Return the [x, y] coordinate for the center point of the cell that contains the specified text.  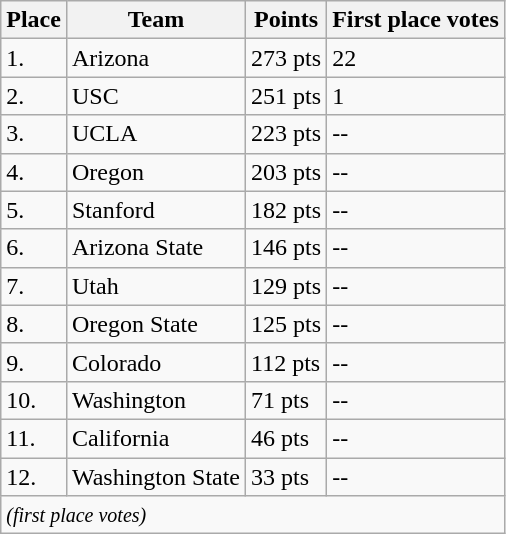
2. [34, 96]
8. [34, 324]
Oregon [156, 172]
182 pts [286, 210]
273 pts [286, 58]
251 pts [286, 96]
Arizona State [156, 248]
203 pts [286, 172]
California [156, 438]
33 pts [286, 477]
Utah [156, 286]
1. [34, 58]
(first place votes) [253, 515]
71 pts [286, 400]
22 [416, 58]
7. [34, 286]
129 pts [286, 286]
UCLA [156, 134]
Washington [156, 400]
1 [416, 96]
125 pts [286, 324]
146 pts [286, 248]
Washington State [156, 477]
First place votes [416, 20]
Oregon State [156, 324]
Points [286, 20]
12. [34, 477]
223 pts [286, 134]
6. [34, 248]
Arizona [156, 58]
11. [34, 438]
112 pts [286, 362]
Team [156, 20]
Colorado [156, 362]
9. [34, 362]
3. [34, 134]
5. [34, 210]
USC [156, 96]
46 pts [286, 438]
Stanford [156, 210]
Place [34, 20]
10. [34, 400]
4. [34, 172]
